Provide the [x, y] coordinate of the cell's center where the given text is located.  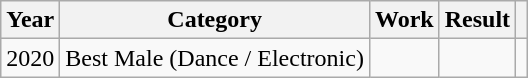
2020 [30, 58]
Year [30, 20]
Best Male (Dance / Electronic) [215, 58]
Result [477, 20]
Work [404, 20]
Category [215, 20]
